Detect which cell encompasses the target text, then output its (X, Y) center coordinate. 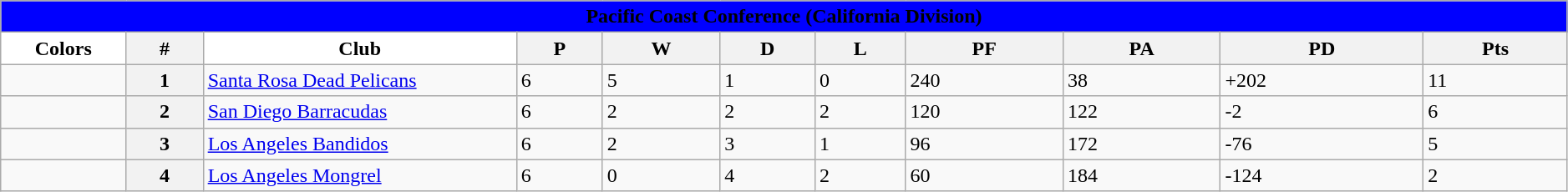
# (165, 48)
96 (984, 144)
L (860, 48)
122 (1141, 112)
120 (984, 112)
Los Angeles Mongrel (359, 175)
PD (1322, 48)
172 (1141, 144)
PA (1141, 48)
P (560, 48)
Pacific Coast Conference (California Division) (784, 17)
60 (984, 175)
Los Angeles Bandidos (359, 144)
San Diego Barracudas (359, 112)
D (768, 48)
W (661, 48)
Pts (1495, 48)
-76 (1322, 144)
Colors (63, 48)
-124 (1322, 175)
240 (984, 80)
PF (984, 48)
184 (1141, 175)
38 (1141, 80)
11 (1495, 80)
Club (359, 48)
-2 (1322, 112)
Santa Rosa Dead Pelicans (359, 80)
+202 (1322, 80)
